Determine the (x, y) coordinate at the center of the cell enclosing the given text.  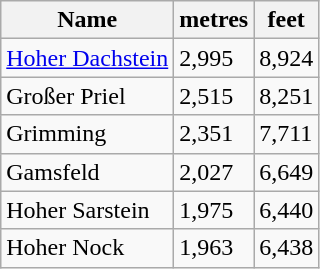
feet (286, 20)
1,975 (214, 210)
Gamsfeld (88, 172)
6,438 (286, 248)
Hoher Sarstein (88, 210)
1,963 (214, 248)
Großer Priel (88, 96)
7,711 (286, 134)
6,649 (286, 172)
2,351 (214, 134)
Hoher Nock (88, 248)
Name (88, 20)
2,995 (214, 58)
6,440 (286, 210)
8,924 (286, 58)
2,027 (214, 172)
8,251 (286, 96)
2,515 (214, 96)
metres (214, 20)
Grimming (88, 134)
Hoher Dachstein (88, 58)
